Locate the cell with the specified text and output its (X, Y) center coordinate. 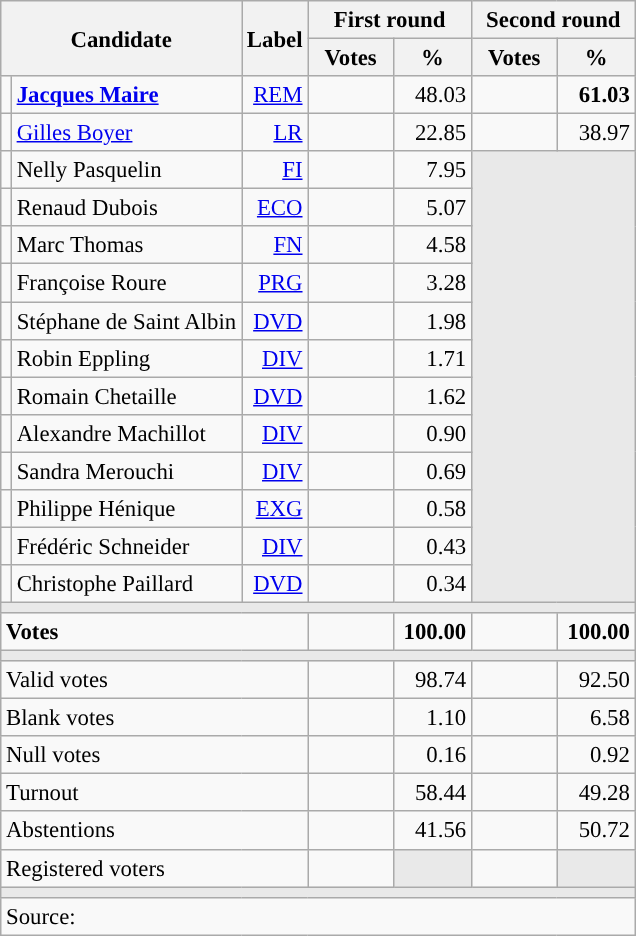
3.28 (432, 283)
FI (275, 170)
Sandra Merouchi (126, 471)
58.44 (432, 793)
0.90 (432, 433)
EXG (275, 509)
Abstentions (154, 831)
FN (275, 245)
Romain Chetaille (126, 396)
Frédéric Schneider (126, 546)
Christophe Paillard (126, 584)
92.50 (596, 680)
4.58 (432, 245)
Stéphane de Saint Albin (126, 321)
Valid votes (154, 680)
22.85 (432, 133)
Blank votes (154, 718)
7.95 (432, 170)
0.92 (596, 755)
REM (275, 95)
Label (275, 38)
Source: (318, 916)
Françoise Roure (126, 283)
Robin Eppling (126, 358)
ECO (275, 208)
Turnout (154, 793)
98.74 (432, 680)
1.62 (432, 396)
Gilles Boyer (126, 133)
Candidate (122, 38)
0.58 (432, 509)
1.98 (432, 321)
5.07 (432, 208)
0.16 (432, 755)
0.43 (432, 546)
48.03 (432, 95)
61.03 (596, 95)
Nelly Pasquelin (126, 170)
49.28 (596, 793)
LR (275, 133)
Philippe Hénique (126, 509)
38.97 (596, 133)
0.69 (432, 471)
Renaud Dubois (126, 208)
Registered voters (154, 868)
41.56 (432, 831)
Marc Thomas (126, 245)
50.72 (596, 831)
Second round (553, 20)
Null votes (154, 755)
First round (390, 20)
1.10 (432, 718)
PRG (275, 283)
6.58 (596, 718)
Jacques Maire (126, 95)
1.71 (432, 358)
Alexandre Machillot (126, 433)
0.34 (432, 584)
